Pinpoint the cell where the given text exists, returning its [x, y] midpoint coordinate. 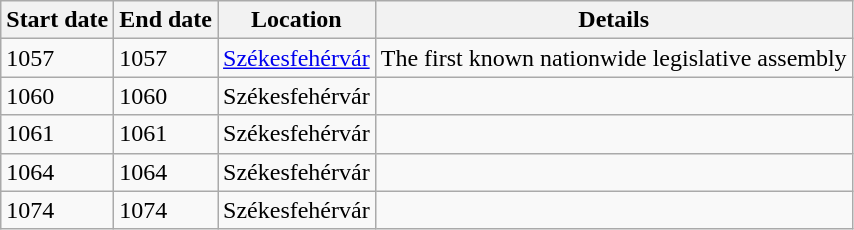
Start date [58, 20]
End date [166, 20]
The first known nationwide legislative assembly [614, 58]
Location [297, 20]
Details [614, 20]
